Detect which cell encompasses the target text, then output its [X, Y] center coordinate. 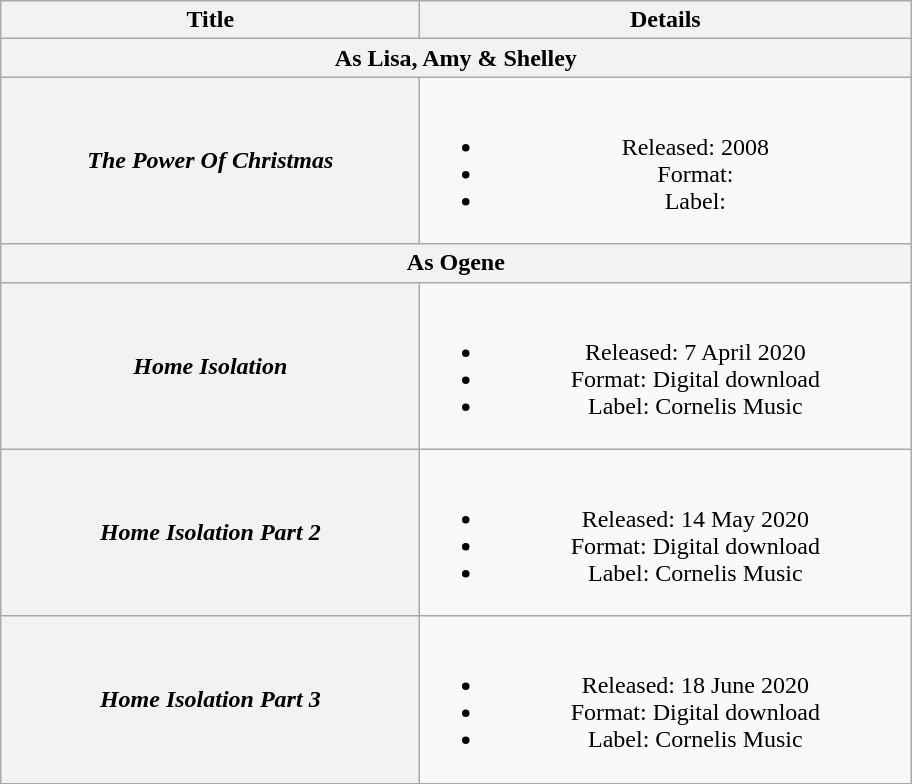
As Ogene [456, 263]
Released: 14 May 2020Format: Digital downloadLabel: Cornelis Music [666, 532]
Title [210, 20]
Home Isolation Part 3 [210, 700]
The Power Of Christmas [210, 160]
Released: 18 June 2020Format: Digital downloadLabel: Cornelis Music [666, 700]
Home Isolation Part 2 [210, 532]
Released: 2008Format:Label: [666, 160]
Details [666, 20]
As Lisa, Amy & Shelley [456, 58]
Home Isolation [210, 366]
Released: 7 April 2020Format: Digital downloadLabel: Cornelis Music [666, 366]
